For the text-containing cell, return its midpoint in (X, Y) coordinate format. 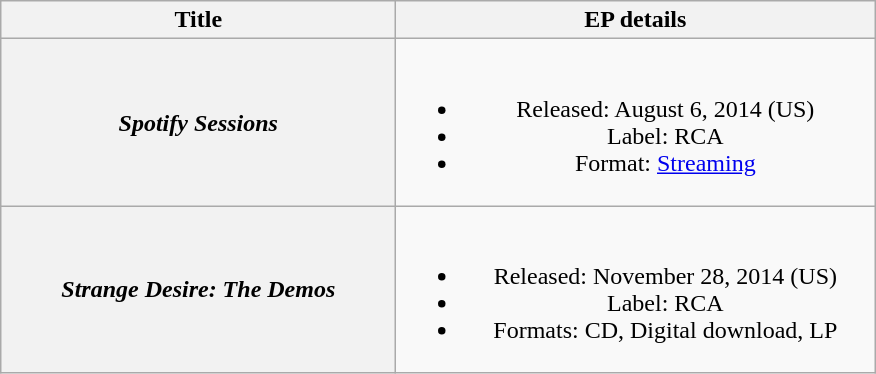
EP details (636, 20)
Strange Desire: The Demos (198, 290)
Released: August 6, 2014 (US)Label: RCAFormat: Streaming (636, 122)
Released: November 28, 2014 (US)Label: RCAFormats: CD, Digital download, LP (636, 290)
Title (198, 20)
Spotify Sessions (198, 122)
